From the cell containing the given text, extract its center point as (x, y) coordinate. 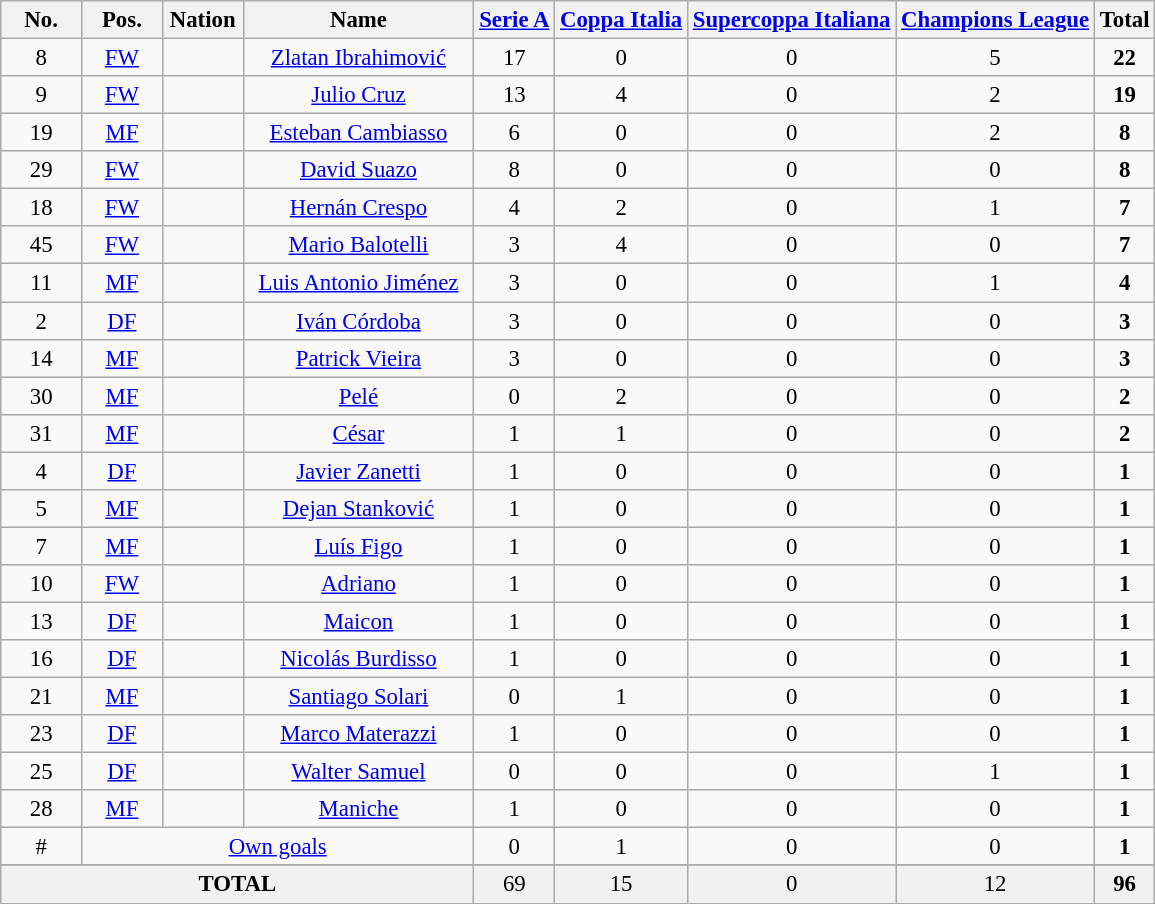
Maniche (358, 809)
25 (42, 772)
Dejan Stanković (358, 509)
Adriano (358, 584)
Serie A (514, 20)
17 (514, 58)
Marco Materazzi (358, 734)
16 (42, 659)
28 (42, 809)
9 (42, 95)
29 (42, 170)
Mario Balotelli (358, 245)
Supercoppa Italiana (791, 20)
96 (1124, 885)
No. (42, 20)
6 (514, 133)
David Suazo (358, 170)
Esteban Cambiasso (358, 133)
Walter Samuel (358, 772)
22 (1124, 58)
14 (42, 358)
Iván Córdoba (358, 321)
Julio Cruz (358, 95)
Nation (202, 20)
Luis Antonio Jiménez (358, 283)
15 (622, 885)
Zlatan Ibrahimović (358, 58)
Pos. (122, 20)
Coppa Italia (622, 20)
Javier Zanetti (358, 471)
Maicon (358, 621)
69 (514, 885)
Pelé (358, 396)
23 (42, 734)
# (42, 847)
18 (42, 208)
TOTAL (238, 885)
Hernán Crespo (358, 208)
12 (996, 885)
Name (358, 20)
45 (42, 245)
Patrick Vieira (358, 358)
Luís Figo (358, 546)
Own goals (278, 847)
Nicolás Burdisso (358, 659)
Champions League (996, 20)
21 (42, 697)
10 (42, 584)
César (358, 433)
30 (42, 396)
31 (42, 433)
Total (1124, 20)
11 (42, 283)
Santiago Solari (358, 697)
